For the text-containing cell, return its midpoint in [X, Y] coordinate format. 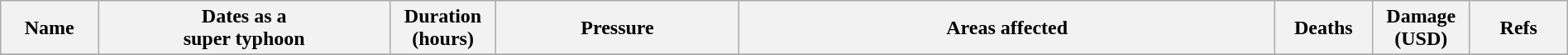
Damage(USD) [1421, 28]
Areas affected [1007, 28]
Pressure [617, 28]
Refs [1518, 28]
Dates as asuper typhoon [243, 28]
Name [50, 28]
Duration(hours) [443, 28]
Deaths [1324, 28]
